For the text-containing cell, return its midpoint in [X, Y] coordinate format. 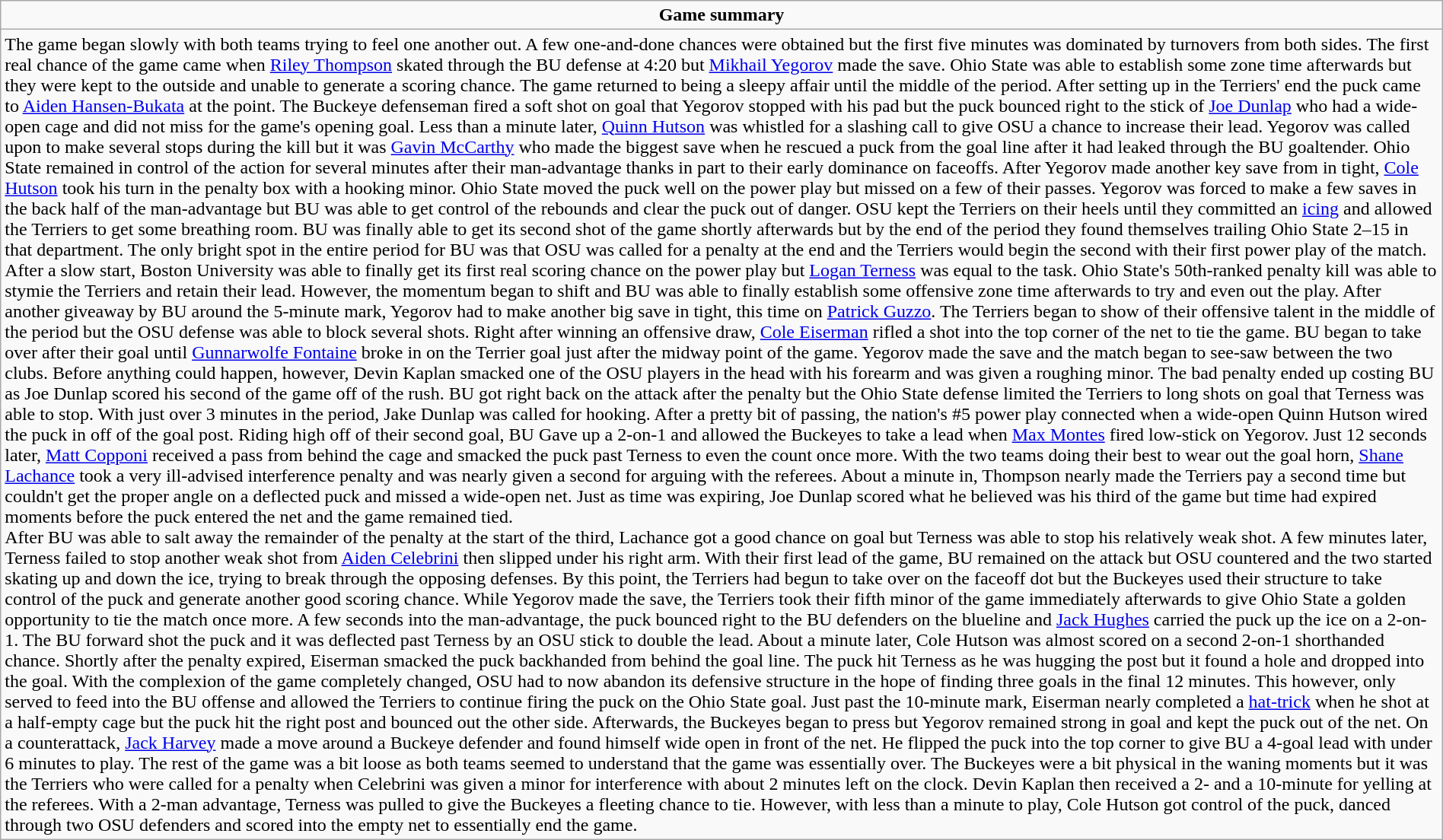
Game summary [721, 15]
